Search for the cell housing the specified text and yield its [X, Y] center coordinate. 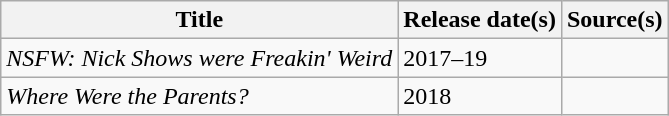
Where Were the Parents? [200, 96]
2018 [480, 96]
2017–19 [480, 58]
NSFW: Nick Shows were Freakin' Weird [200, 58]
Release date(s) [480, 20]
Source(s) [614, 20]
Title [200, 20]
